Determine the (x, y) coordinate at the center of the cell enclosing the given text.  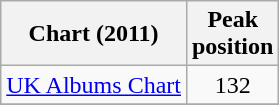
Chart (2011) (94, 34)
Peakposition (232, 34)
UK Albums Chart (94, 85)
132 (232, 85)
